Locate the cell with the specified text and output its (X, Y) center coordinate. 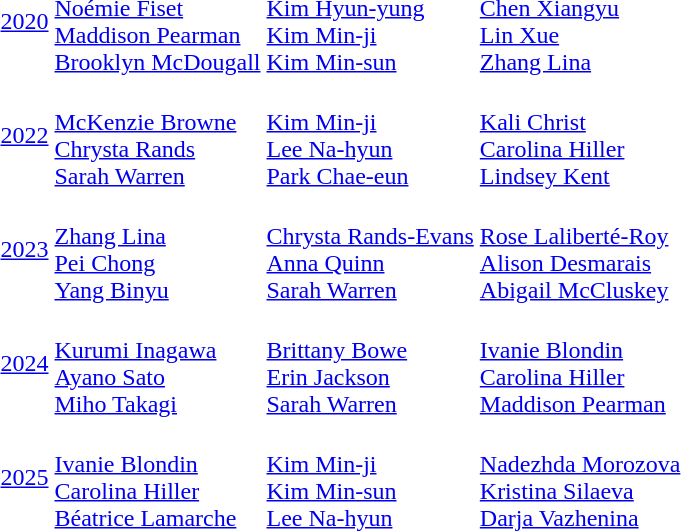
Zhang LinaPei ChongYang Binyu (158, 250)
Kim Min-jiLee Na-hyunPark Chae-eun (370, 136)
Chrysta Rands-EvansAnna QuinnSarah Warren (370, 250)
McKenzie BrowneChrysta RandsSarah Warren (158, 136)
Kurumi InagawaAyano SatoMiho Takagi (158, 364)
Brittany BoweErin JacksonSarah Warren (370, 364)
